Pinpoint the cell where the given text exists, returning its (x, y) midpoint coordinate. 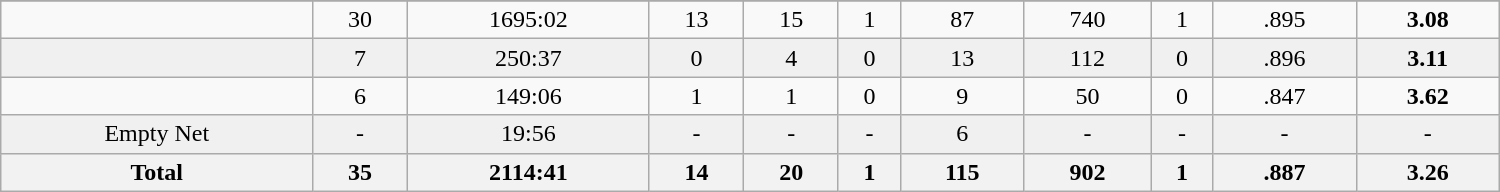
115 (962, 172)
902 (1088, 172)
250:37 (528, 58)
Total (157, 172)
3.11 (1428, 58)
3.62 (1428, 96)
.896 (1284, 58)
1695:02 (528, 20)
20 (792, 172)
4 (792, 58)
.887 (1284, 172)
9 (962, 96)
87 (962, 20)
50 (1088, 96)
15 (792, 20)
149:06 (528, 96)
2114:41 (528, 172)
.847 (1284, 96)
19:56 (528, 134)
740 (1088, 20)
30 (360, 20)
3.26 (1428, 172)
112 (1088, 58)
7 (360, 58)
3.08 (1428, 20)
Empty Net (157, 134)
14 (696, 172)
35 (360, 172)
.895 (1284, 20)
